Return [x, y] of the center of cell containing provided text 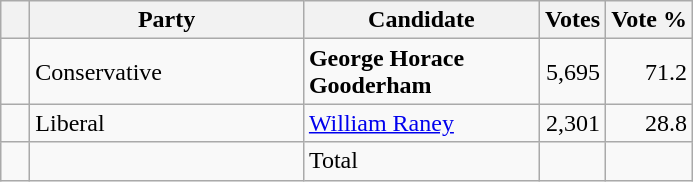
71.2 [650, 72]
2,301 [572, 123]
George Horace Gooderham [421, 72]
William Raney [421, 123]
Liberal [167, 123]
Candidate [421, 20]
Total [421, 161]
Conservative [167, 72]
5,695 [572, 72]
28.8 [650, 123]
Votes [572, 20]
Vote % [650, 20]
Party [167, 20]
